Pinpoint the cell where the given text exists, returning its (X, Y) midpoint coordinate. 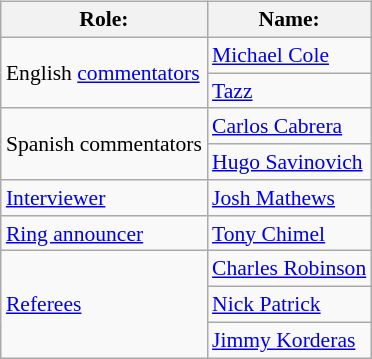
Tony Chimel (289, 233)
Hugo Savinovich (289, 162)
Name: (289, 20)
Josh Mathews (289, 198)
English commentators (104, 72)
Carlos Cabrera (289, 126)
Jimmy Korderas (289, 340)
Spanish commentators (104, 144)
Ring announcer (104, 233)
Nick Patrick (289, 305)
Charles Robinson (289, 269)
Tazz (289, 91)
Referees (104, 304)
Interviewer (104, 198)
Role: (104, 20)
Michael Cole (289, 55)
